Find where the given text appears and provide that cell's center as (X, Y) coordinate. 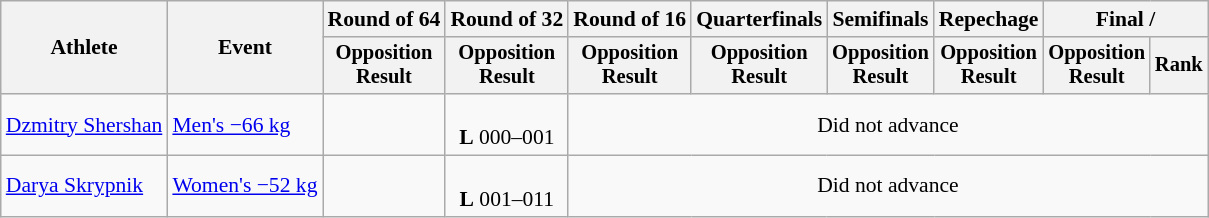
L 000–001 (506, 124)
Darya Skrypnik (84, 186)
Event (244, 48)
Repechage (989, 19)
L 001–011 (506, 186)
Semifinals (880, 19)
Quarterfinals (759, 19)
Women's −52 kg (244, 186)
Men's −66 kg (244, 124)
Athlete (84, 48)
Round of 16 (630, 19)
Round of 32 (506, 19)
Dzmitry Shershan (84, 124)
Round of 64 (384, 19)
Rank (1179, 66)
Final / (1125, 19)
